For the text-containing cell, return its midpoint in (x, y) coordinate format. 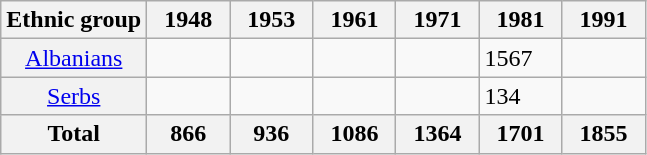
1086 (354, 134)
Ethnic group (74, 20)
1948 (188, 20)
1961 (354, 20)
936 (272, 134)
866 (188, 134)
1701 (520, 134)
Albanians (74, 58)
134 (520, 96)
1855 (604, 134)
Serbs (74, 96)
1981 (520, 20)
1567 (520, 58)
1991 (604, 20)
Total (74, 134)
1953 (272, 20)
1971 (438, 20)
1364 (438, 134)
